Search for the cell housing the specified text and yield its (X, Y) center coordinate. 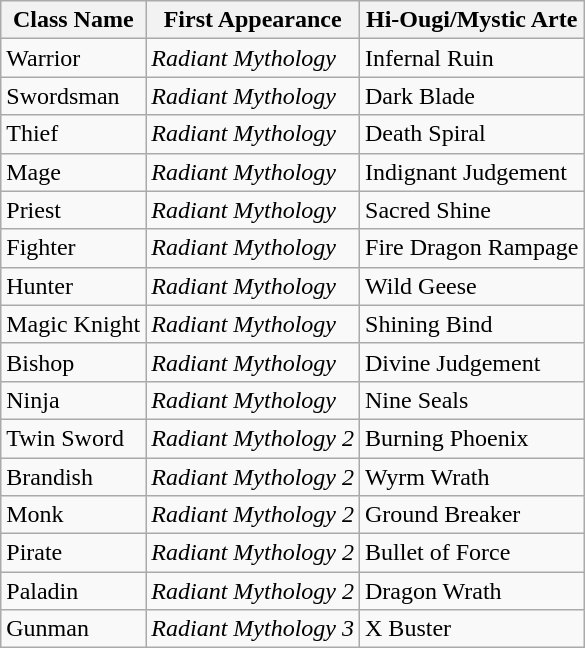
Hi-Ougi/Mystic Arte (472, 20)
Bullet of Force (472, 553)
Fighter (74, 248)
Gunman (74, 629)
Twin Sword (74, 438)
Thief (74, 134)
Radiant Mythology 3 (253, 629)
Swordsman (74, 96)
Death Spiral (472, 134)
Magic Knight (74, 324)
Burning Phoenix (472, 438)
Fire Dragon Rampage (472, 248)
Dragon Wrath (472, 591)
Pirate (74, 553)
First Appearance (253, 20)
Paladin (74, 591)
Ninja (74, 400)
Nine Seals (472, 400)
Divine Judgement (472, 362)
Warrior (74, 58)
Hunter (74, 286)
Sacred Shine (472, 210)
Bishop (74, 362)
Indignant Judgement (472, 172)
Monk (74, 515)
Ground Breaker (472, 515)
Priest (74, 210)
Wyrm Wrath (472, 477)
Wild Geese (472, 286)
Infernal Ruin (472, 58)
Mage (74, 172)
Brandish (74, 477)
Class Name (74, 20)
Shining Bind (472, 324)
Dark Blade (472, 96)
X Buster (472, 629)
